Capture the cell that displays the provided text and extract its [X, Y] central coordinate. 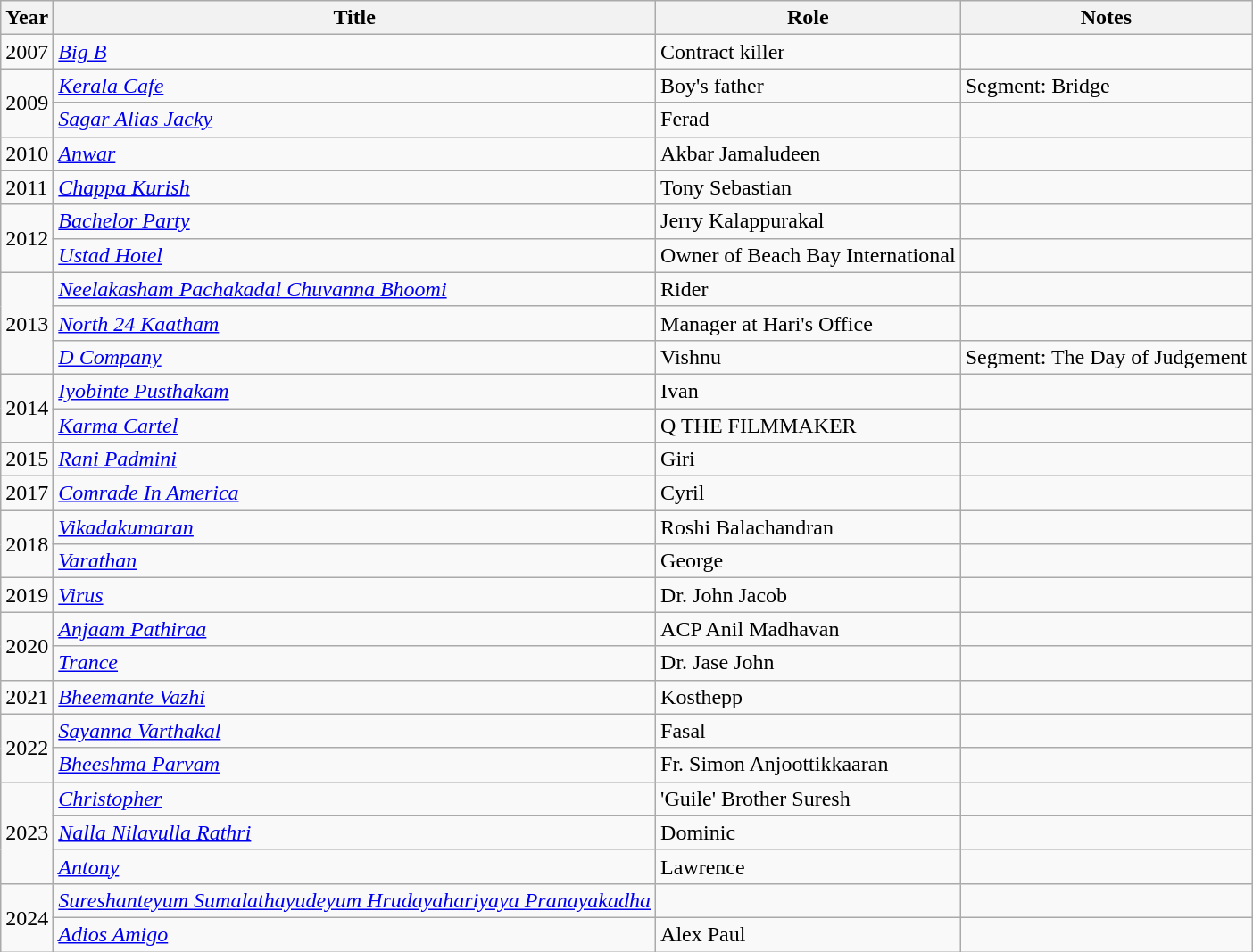
Giri [809, 459]
Iyobinte Pusthakam [355, 391]
Varathan [355, 561]
Christopher [355, 799]
ACP Anil Madhavan [809, 629]
Role [809, 18]
Kosthepp [809, 697]
Bheeshma Parvam [355, 765]
2023 [27, 832]
2018 [27, 544]
Neelakasham Pachakadal Chuvanna Bhoomi [355, 289]
Q THE FILMMAKER [809, 426]
Sureshanteyum Sumalathayudeyum Hrudayahariyaya Pranayakadha [355, 900]
2009 [27, 103]
2013 [27, 323]
Segment: Bridge [1107, 86]
2020 [27, 646]
2024 [27, 917]
Big B [355, 52]
Ferad [809, 120]
Fr. Simon Anjoottikkaaran [809, 765]
Comrade In America [355, 493]
Anjaam Pathiraa [355, 629]
Owner of Beach Bay International [809, 255]
Antony [355, 866]
Vishnu [809, 357]
2021 [27, 697]
Dr. John Jacob [809, 595]
Rani Padmini [355, 459]
Anwar [355, 153]
Segment: The Day of Judgement [1107, 357]
George [809, 561]
Virus [355, 595]
Adios Amigo [355, 934]
Roshi Balachandran [809, 527]
2022 [27, 748]
2014 [27, 408]
Boy's father [809, 86]
Bheemante Vazhi [355, 697]
Dominic [809, 832]
Sagar Alias Jacky [355, 120]
Alex Paul [809, 934]
Manager at Hari's Office [809, 323]
Contract killer [809, 52]
D Company [355, 357]
North 24 Kaatham [355, 323]
Notes [1107, 18]
2012 [27, 238]
'Guile' Brother Suresh [809, 799]
Vikadakumaran [355, 527]
Cyril [809, 493]
Dr. Jase John [809, 663]
Title [355, 18]
Ustad Hotel [355, 255]
Ivan [809, 391]
2007 [27, 52]
2010 [27, 153]
Tony Sebastian [809, 187]
Karma Cartel [355, 426]
Fasal [809, 731]
Bachelor Party [355, 221]
Trance [355, 663]
Lawrence [809, 866]
2015 [27, 459]
2019 [27, 595]
Akbar Jamaludeen [809, 153]
Nalla Nilavulla Rathri [355, 832]
Kerala Cafe [355, 86]
2017 [27, 493]
Rider [809, 289]
Jerry Kalappurakal [809, 221]
Year [27, 18]
2011 [27, 187]
Sayanna Varthakal [355, 731]
Chappa Kurish [355, 187]
